Provide the (X, Y) coordinate of the cell's center where the given text is located.  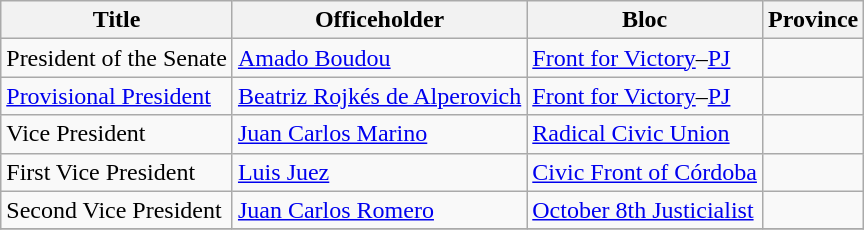
Juan Carlos Romero (379, 210)
President of the Senate (117, 58)
Amado Boudou (379, 58)
Bloc (645, 20)
Civic Front of Córdoba (645, 172)
Provisional President (117, 96)
October 8th Justicialist (645, 210)
Title (117, 20)
Beatriz Rojkés de Alperovich (379, 96)
Officeholder (379, 20)
Luis Juez (379, 172)
Province (812, 20)
First Vice President (117, 172)
Juan Carlos Marino (379, 134)
Second Vice President (117, 210)
Radical Civic Union (645, 134)
Vice President (117, 134)
